Detect which cell encompasses the target text, then output its [x, y] center coordinate. 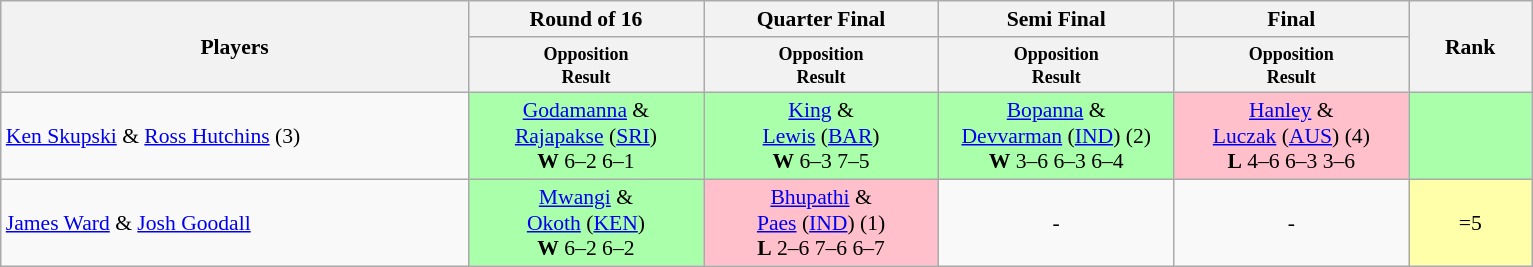
Players [235, 47]
Bopanna & Devvarman (IND) (2)W 3–6 6–3 6–4 [1056, 136]
=5 [1470, 224]
Quarter Final [822, 19]
Bhupathi & Paes (IND) (1)L 2–6 7–6 6–7 [822, 224]
Rank [1470, 47]
Ken Skupski & Ross Hutchins (3) [235, 136]
James Ward & Josh Goodall [235, 224]
Final [1292, 19]
Semi Final [1056, 19]
Round of 16 [586, 19]
Hanley & Luczak (AUS) (4)L 4–6 6–3 3–6 [1292, 136]
Mwangi & Okoth (KEN)W 6–2 6–2 [586, 224]
Godamanna & Rajapakse (SRI)W 6–2 6–1 [586, 136]
King & Lewis (BAR)W 6–3 7–5 [822, 136]
